Locate the cell with the specified text and output its (X, Y) center coordinate. 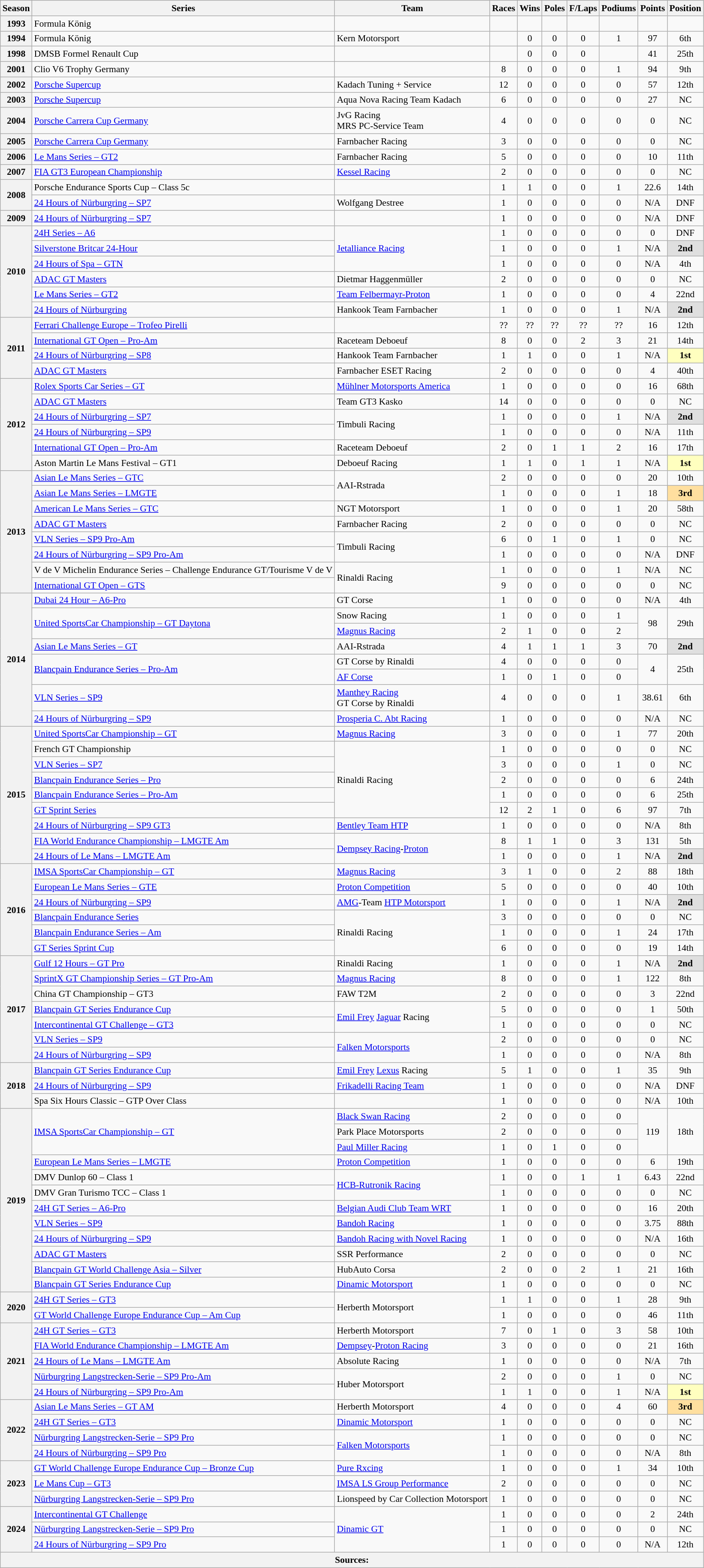
GT Sprint Series (183, 810)
Wolfgang Destree (412, 203)
2012 (16, 425)
VLN Series – SP9 Pro-Am (183, 539)
Lionspeed by Car Collection Motorsport (412, 1499)
Asian Le Mans Series – GTC (183, 478)
Sources: (352, 1560)
Nürburgring Langstrecken-Serie – SP9 Pro-Am (183, 1376)
40 (652, 887)
JvG RacingMRS PC-Service Team (412, 121)
88th (685, 1224)
F/Laps (583, 8)
Season (16, 8)
DMV Dunlop 60 – Class 1 (183, 1178)
119 (652, 1132)
DMSB Formel Renault Cup (183, 54)
2013 (16, 532)
GT Corse (412, 600)
Porsche Endurance Sports Cup – Class 5c (183, 188)
European Le Mans Series – GTE (183, 887)
SprintX GT Championship Series – GT Pro-Am (183, 979)
131 (652, 841)
2021 (16, 1361)
24 Hours of Nürburgring – SP8 (183, 356)
2007 (16, 172)
2009 (16, 218)
24 Hours of Spa – GTN (183, 264)
94 (652, 70)
22.6 (652, 188)
19 (652, 948)
Bentley Team HTP (412, 826)
2010 (16, 271)
Aqua Nova Racing Team Kadach (412, 100)
3.75 (652, 1224)
5th (685, 841)
Series (183, 8)
Clio V6 Trophy Germany (183, 70)
United SportsCar Championship – GT (183, 734)
58th (685, 509)
Jetalliance Racing (412, 248)
GT World Challenge Europe Endurance Cup – Bronze Cup (183, 1468)
24H GT Series – A6-Pro (183, 1208)
Team GT3 Kasko (412, 402)
2011 (16, 348)
Le Mans Cup – GT3 (183, 1484)
122 (652, 979)
60 (652, 1407)
Kessel Racing (412, 172)
Kern Motorsport (412, 39)
10 (652, 157)
1994 (16, 39)
18 (652, 493)
European Le Mans Series – LMGTE (183, 1162)
27 (652, 100)
Silverstone Britcar 24-Hour (183, 249)
Team Felbermayr-Proton (412, 295)
2005 (16, 142)
Spa Six Hours Classic – GTP Over Class (183, 1101)
29th (685, 624)
24 Hours of Nürburgring (183, 310)
Emil Frey Jaguar Racing (412, 1017)
46 (652, 1315)
70 (652, 646)
FAW T2M (412, 994)
United SportsCar Championship – GT Daytona (183, 624)
Paul Miller Racing (412, 1147)
2016 (16, 910)
Asian Le Mans Series – GT (183, 646)
2015 (16, 795)
Pure Rxcing (412, 1468)
Points (652, 8)
40th (685, 371)
1998 (16, 54)
38.61 (652, 697)
Belgian Audi Club Team WRT (412, 1208)
Wins (530, 8)
88 (652, 872)
Farnbacher ESET Racing (412, 371)
Podiums (619, 8)
China GT Championship – GT3 (183, 994)
Gulf 12 Hours – GT Pro (183, 963)
SSR Performance (412, 1254)
41 (652, 54)
Dubai 24 Hour – A6-Pro (183, 600)
2006 (16, 157)
24H Series – A6 (183, 233)
International GT Open – GTS (183, 585)
Ferrari Challenge Europe – Trofeo Pirelli (183, 325)
Kadach Tuning + Service (412, 85)
Team (412, 8)
2019 (16, 1201)
Mühlner Motorsports America (412, 387)
Huber Motorsport (412, 1384)
Asian Le Mans Series – GT AM (183, 1407)
24 Hours of Nürburgring – SP9 GT3 (183, 826)
IMSA LS Group Performance (412, 1484)
VLN Series – SP7 (183, 764)
2004 (16, 121)
14 (504, 402)
2001 (16, 70)
28 (652, 1300)
Manthey RacingGT Corse by Rinaldi (412, 697)
Blancpain Endurance Series (183, 917)
68th (685, 387)
Position (685, 8)
Poles (555, 8)
GT Series Sprint Cup (183, 948)
2002 (16, 85)
Blancpain GT World Challenge Asia – Silver (183, 1270)
NGT Motorsport (412, 509)
Black Swan Racing (412, 1117)
Emil Frey Lexus Racing (412, 1071)
American Le Mans Series – GTC (183, 509)
Intercontinental GT Challenge (183, 1514)
Races (504, 8)
50th (685, 1009)
Dempsey-Proton Racing (412, 1346)
AF Corse (412, 677)
Bandoh Racing with Novel Racing (412, 1239)
77 (652, 734)
Dietmar Haggenmüller (412, 279)
Bandoh Racing (412, 1224)
34 (652, 1468)
98 (652, 624)
GT World Challenge Europe Endurance Cup – Am Cup (183, 1315)
2022 (16, 1430)
7 (504, 1331)
2017 (16, 1009)
2023 (16, 1483)
1993 (16, 24)
GT Corse by Rinaldi (412, 662)
58 (652, 1331)
Rolex Sports Car Series – GT (183, 387)
Asian Le Mans Series – LMGTE (183, 493)
Absolute Racing (412, 1361)
FIA GT3 European Championship (183, 172)
35 (652, 1071)
Park Place Motorsports (412, 1132)
Intercontinental GT Challenge – GT3 (183, 1025)
Snow Racing (412, 616)
Blancpain Endurance Series – Am (183, 933)
Prosperia C. Abt Racing (412, 719)
2008 (16, 195)
Deboeuf Racing (412, 463)
HubAuto Corsa (412, 1270)
Blancpain Endurance Series – Pro (183, 780)
DMV Gran Turismo TCC – Class 1 (183, 1193)
Dinamic GT (412, 1530)
2014 (16, 659)
2020 (16, 1307)
HCB-Rutronik Racing (412, 1185)
Aston Martin Le Mans Festival – GT1 (183, 463)
Frikadelli Racing Team (412, 1086)
AMG-Team HTP Motorsport (412, 902)
6.43 (652, 1178)
19th (685, 1162)
Dempsey Racing-Proton (412, 849)
French GT Championship (183, 749)
57 (652, 85)
V de V Michelin Endurance Series – Challenge Endurance GT/Tourisme V de V (183, 570)
9 (504, 585)
2018 (16, 1086)
2024 (16, 1530)
2003 (16, 100)
24 (652, 933)
